Pinpoint the cell where the given text exists, returning its (x, y) midpoint coordinate. 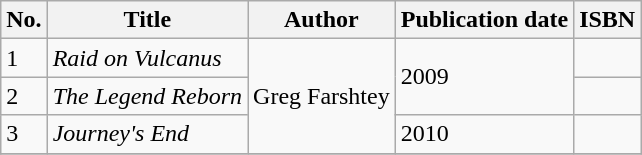
1 (24, 58)
No. (24, 20)
2010 (484, 134)
ISBN (608, 20)
2009 (484, 77)
Title (147, 20)
Greg Farshtey (322, 96)
Publication date (484, 20)
Journey's End (147, 134)
Raid on Vulcanus (147, 58)
2 (24, 96)
The Legend Reborn (147, 96)
3 (24, 134)
Author (322, 20)
